Extract the [x, y] coordinate from the center of the cell holding the provided text.  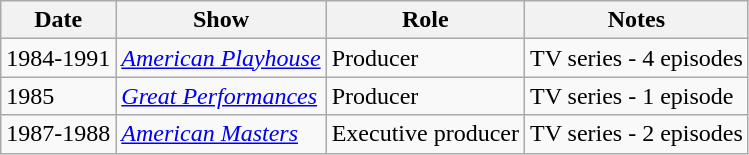
Role [425, 20]
TV series - 4 episodes [636, 58]
1984-1991 [58, 58]
Great Performances [221, 96]
Date [58, 20]
Show [221, 20]
1987-1988 [58, 134]
1985 [58, 96]
Notes [636, 20]
Executive producer [425, 134]
TV series - 2 episodes [636, 134]
American Masters [221, 134]
American Playhouse [221, 58]
TV series - 1 episode [636, 96]
